Extract the [X, Y] coordinate from the center of the cell holding the provided text.  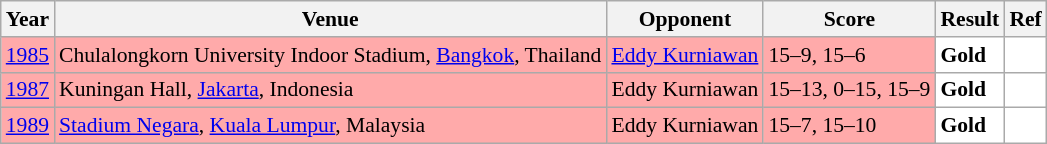
Venue [330, 19]
Score [849, 19]
Ref [1025, 19]
Result [970, 19]
1985 [28, 55]
Stadium Negara, Kuala Lumpur, Malaysia [330, 126]
Opponent [684, 19]
Kuningan Hall, Jakarta, Indonesia [330, 90]
Chulalongkorn University Indoor Stadium, Bangkok, Thailand [330, 55]
1987 [28, 90]
1989 [28, 126]
15–13, 0–15, 15–9 [849, 90]
Year [28, 19]
15–9, 15–6 [849, 55]
15–7, 15–10 [849, 126]
